Pinpoint the cell where the given text exists, returning its (X, Y) midpoint coordinate. 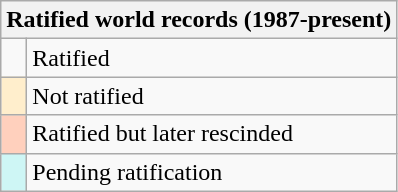
Not ratified (212, 96)
Ratified (212, 58)
Ratified but later rescinded (212, 134)
Ratified world records (1987-present) (199, 20)
Pending ratification (212, 172)
